Extract the (X, Y) coordinate from the center of the cell holding the provided text.  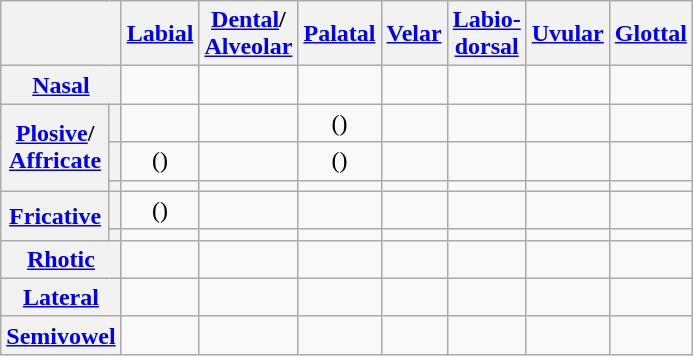
Semivowel (61, 335)
Labio-dorsal (486, 34)
Plosive/Affricate (56, 148)
Glottal (650, 34)
Velar (414, 34)
Nasal (61, 85)
Uvular (568, 34)
Palatal (340, 34)
Fricative (56, 216)
Lateral (61, 297)
Rhotic (61, 259)
Labial (160, 34)
Dental/Alveolar (248, 34)
